Return the (x, y) coordinate for the center point of the cell that contains the specified text.  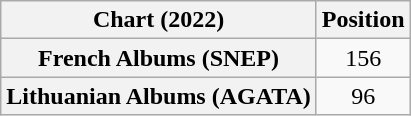
French Albums (SNEP) (159, 58)
Lithuanian Albums (AGATA) (159, 96)
Position (363, 20)
96 (363, 96)
156 (363, 58)
Chart (2022) (159, 20)
